Return [X, Y] of the center of cell containing provided text 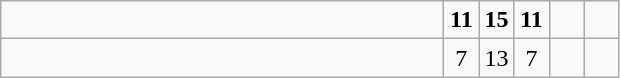
13 [496, 58]
15 [496, 20]
